Return the [x, y] coordinate for the center point of the cell that contains the specified text.  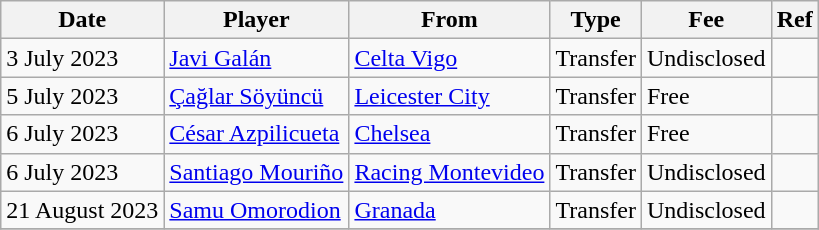
21 August 2023 [82, 210]
Racing Montevideo [450, 172]
Celta Vigo [450, 58]
5 July 2023 [82, 96]
Javi Galán [256, 58]
Ref [794, 20]
César Azpilicueta [256, 134]
Player [256, 20]
Type [596, 20]
From [450, 20]
3 July 2023 [82, 58]
Samu Omorodion [256, 210]
Santiago Mouriño [256, 172]
Çağlar Söyüncü [256, 96]
Leicester City [450, 96]
Fee [706, 20]
Date [82, 20]
Granada [450, 210]
Chelsea [450, 134]
